Scan for the cell matching the given text and deliver its (X, Y) coordinate at center. 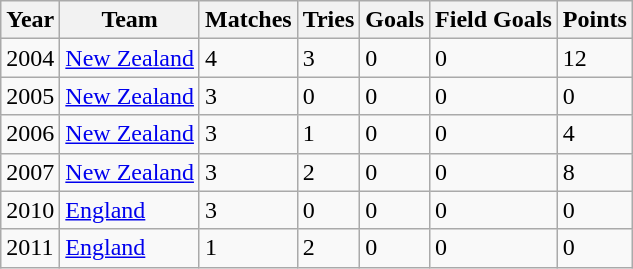
Year (30, 20)
2006 (30, 134)
Team (130, 20)
Matches (248, 20)
Goals (395, 20)
8 (594, 172)
2005 (30, 96)
2011 (30, 248)
Field Goals (494, 20)
Points (594, 20)
12 (594, 58)
2010 (30, 210)
2007 (30, 172)
Tries (328, 20)
2004 (30, 58)
